Detect which cell encompasses the target text, then output its [X, Y] center coordinate. 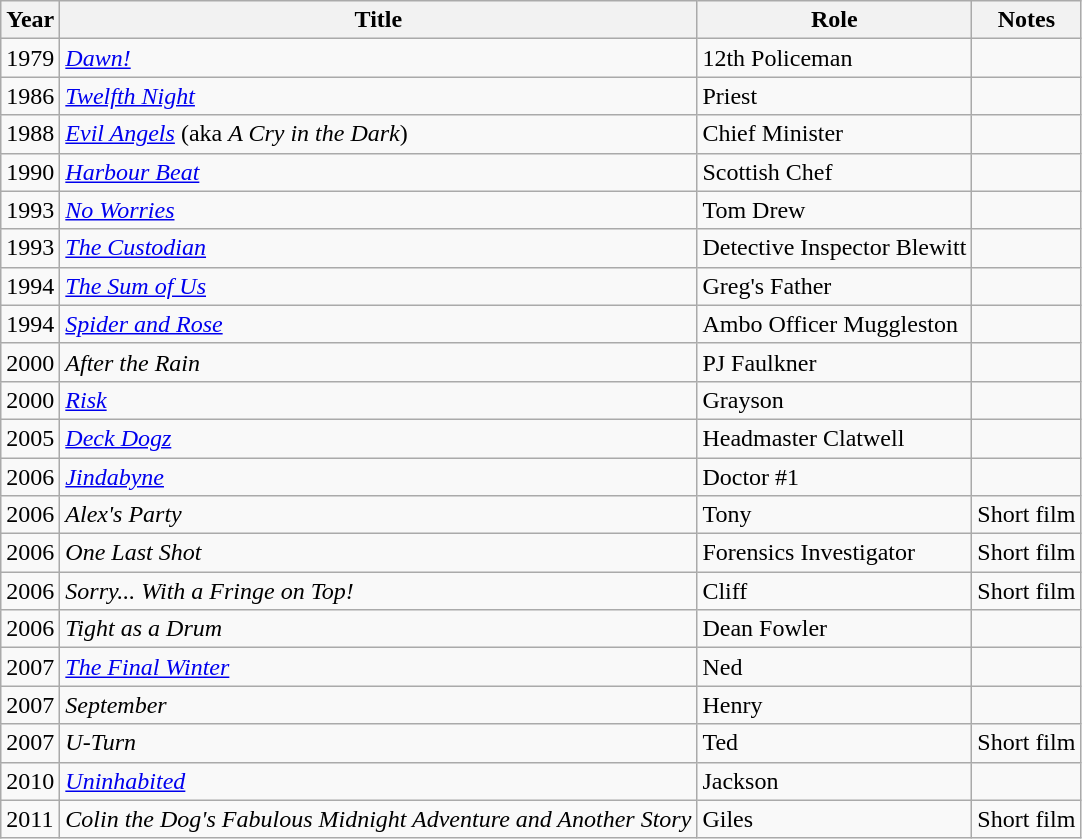
Colin the Dog's Fabulous Midnight Adventure and Another Story [378, 819]
1986 [30, 96]
Tom Drew [834, 210]
One Last Shot [378, 553]
Sorry... With a Fringe on Top! [378, 591]
1990 [30, 172]
Uninhabited [378, 781]
Harbour Beat [378, 172]
Risk [378, 400]
September [378, 705]
U-Turn [378, 743]
Jindabyne [378, 477]
Twelfth Night [378, 96]
Evil Angels (aka A Cry in the Dark) [378, 134]
Dean Fowler [834, 629]
After the Rain [378, 362]
The Final Winter [378, 667]
Deck Dogz [378, 438]
Ned [834, 667]
Headmaster Clatwell [834, 438]
Greg's Father [834, 286]
PJ Faulkner [834, 362]
Forensics Investigator [834, 553]
Henry [834, 705]
Role [834, 20]
Chief Minister [834, 134]
Ted [834, 743]
Giles [834, 819]
2011 [30, 819]
Alex's Party [378, 515]
Ambo Officer Muggleston [834, 324]
Notes [1026, 20]
2005 [30, 438]
12th Policeman [834, 58]
Priest [834, 96]
Doctor #1 [834, 477]
Cliff [834, 591]
The Sum of Us [378, 286]
1988 [30, 134]
Detective Inspector Blewitt [834, 248]
Grayson [834, 400]
Year [30, 20]
No Worries [378, 210]
Tony [834, 515]
1979 [30, 58]
Jackson [834, 781]
Scottish Chef [834, 172]
Dawn! [378, 58]
2010 [30, 781]
The Custodian [378, 248]
Tight as a Drum [378, 629]
Title [378, 20]
Spider and Rose [378, 324]
